Capture the cell that displays the provided text and extract its (X, Y) central coordinate. 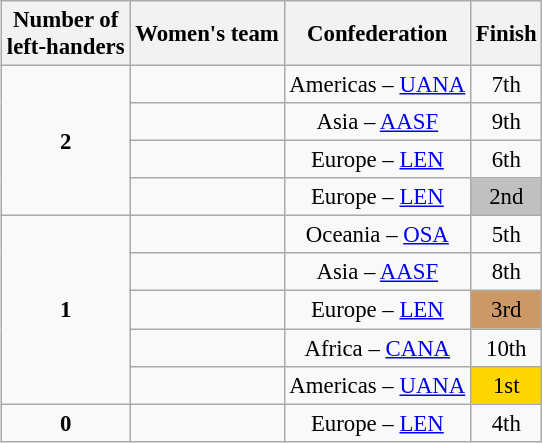
Number ofleft-handers (66, 34)
1 (66, 310)
Confederation (377, 34)
5th (506, 235)
2 (66, 141)
1st (506, 385)
2nd (506, 197)
3rd (506, 310)
Women's team (207, 34)
Oceania – OSA (377, 235)
10th (506, 348)
7th (506, 85)
0 (66, 423)
Africa – CANA (377, 348)
4th (506, 423)
Finish (506, 34)
6th (506, 160)
9th (506, 122)
8th (506, 273)
